Provide the [X, Y] coordinate of the cell's center where the given text is located.  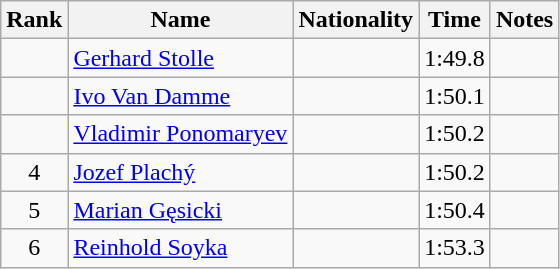
Vladimir Ponomaryev [180, 134]
1:53.3 [455, 248]
6 [34, 248]
Reinhold Soyka [180, 248]
Ivo Van Damme [180, 96]
4 [34, 172]
5 [34, 210]
Marian Gęsicki [180, 210]
Notes [524, 20]
Jozef Plachý [180, 172]
Time [455, 20]
1:50.1 [455, 96]
Gerhard Stolle [180, 58]
Name [180, 20]
1:49.8 [455, 58]
1:50.4 [455, 210]
Nationality [356, 20]
Rank [34, 20]
